Output the [X, Y] coordinate of the center of the cell containing the given text.  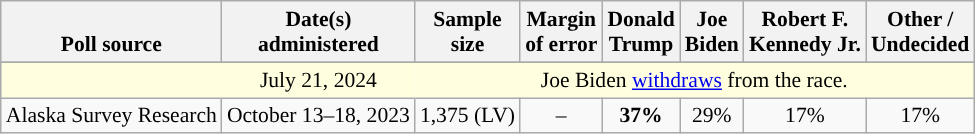
Robert F.Kennedy Jr. [805, 32]
29% [712, 116]
Other /Undecided [920, 32]
Date(s)administered [318, 32]
October 13–18, 2023 [318, 116]
Samplesize [468, 32]
Alaska Survey Research [112, 116]
– [561, 116]
JoeBiden [712, 32]
DonaldTrump [640, 32]
Poll source [112, 32]
Joe Biden withdraws from the race. [695, 80]
37% [640, 116]
1,375 (LV) [468, 116]
Marginof error [561, 32]
July 21, 2024 [318, 80]
